Find where the given text appears and provide that cell's center as [X, Y] coordinate. 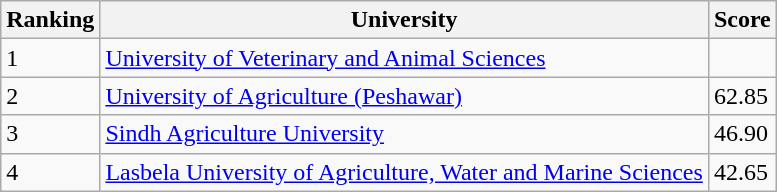
2 [50, 96]
University of Veterinary and Animal Sciences [404, 58]
Ranking [50, 20]
3 [50, 134]
1 [50, 58]
Score [742, 20]
46.90 [742, 134]
Lasbela University of Agriculture, Water and Marine Sciences [404, 172]
Sindh Agriculture University [404, 134]
University of Agriculture (Peshawar) [404, 96]
42.65 [742, 172]
4 [50, 172]
62.85 [742, 96]
University [404, 20]
